Identify which cell holds the provided text, then report its (x, y) central coordinate. 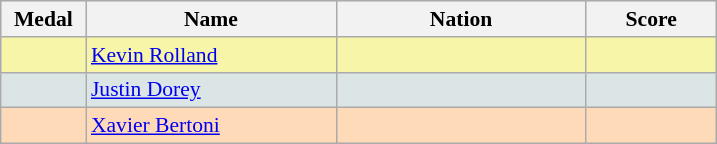
Medal (44, 19)
Score (651, 19)
Nation (461, 19)
Kevin Rolland (211, 55)
Xavier Bertoni (211, 126)
Justin Dorey (211, 90)
Name (211, 19)
